Scan for the cell matching the given text and deliver its (x, y) coordinate at center. 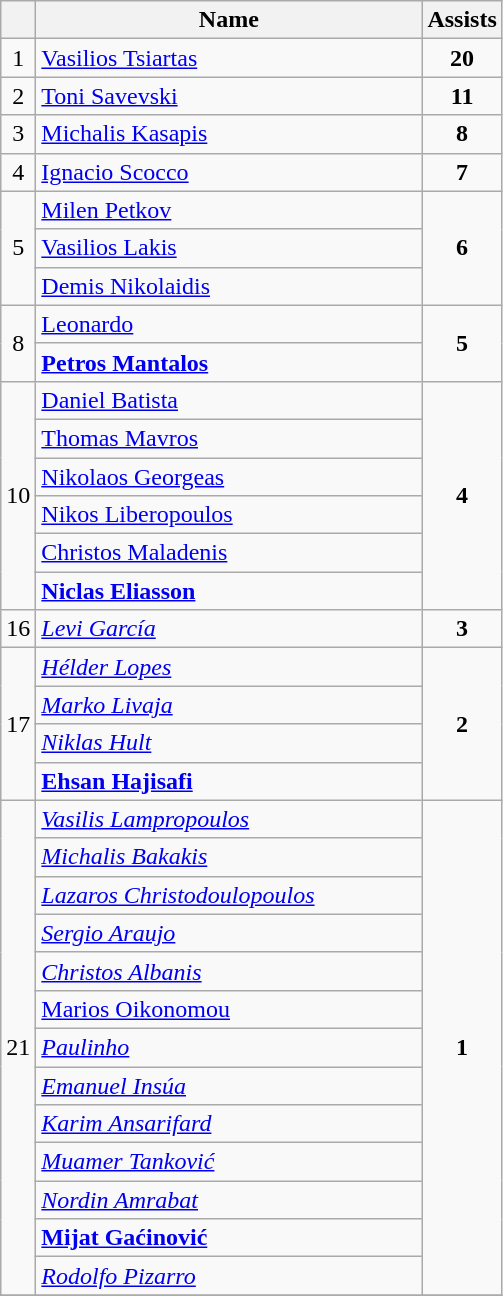
6 (462, 248)
Vasilios Tsiartas (229, 58)
10 (18, 495)
Ehsan Hajisafi (229, 781)
Karim Ansarifard (229, 1124)
Rodolfo Pizarro (229, 1276)
11 (462, 96)
Nordin Amrabat (229, 1200)
7 (462, 172)
Christos Maladenis (229, 553)
Vasilis Lampropoulos (229, 819)
Levi García (229, 629)
Michalis Kasapis (229, 134)
21 (18, 1048)
Emanuel Insúa (229, 1085)
Lazaros Christodoulopoulos (229, 895)
Assists (462, 20)
Paulinho (229, 1047)
Thomas Mavros (229, 438)
Hélder Lopes (229, 667)
Muamer Tanković (229, 1162)
Niklas Hult (229, 743)
16 (18, 629)
Vasilios Lakis (229, 248)
Nikolaos Georgeas (229, 477)
Ignacio Scocco (229, 172)
Marko Livaja (229, 705)
Name (229, 20)
Petros Mantalos (229, 362)
Mijat Gaćinović (229, 1238)
Daniel Batista (229, 400)
Sergio Araujo (229, 933)
20 (462, 58)
Michalis Bakakis (229, 857)
Demis Nikolaidis (229, 286)
Nikos Liberopoulos (229, 515)
17 (18, 724)
Milen Petkov (229, 210)
Christos Albanis (229, 971)
Leonardo (229, 324)
Marios Oikonomou (229, 1009)
Toni Savevski (229, 96)
Niclas Eliasson (229, 591)
